Capture the cell that displays the provided text and extract its [x, y] central coordinate. 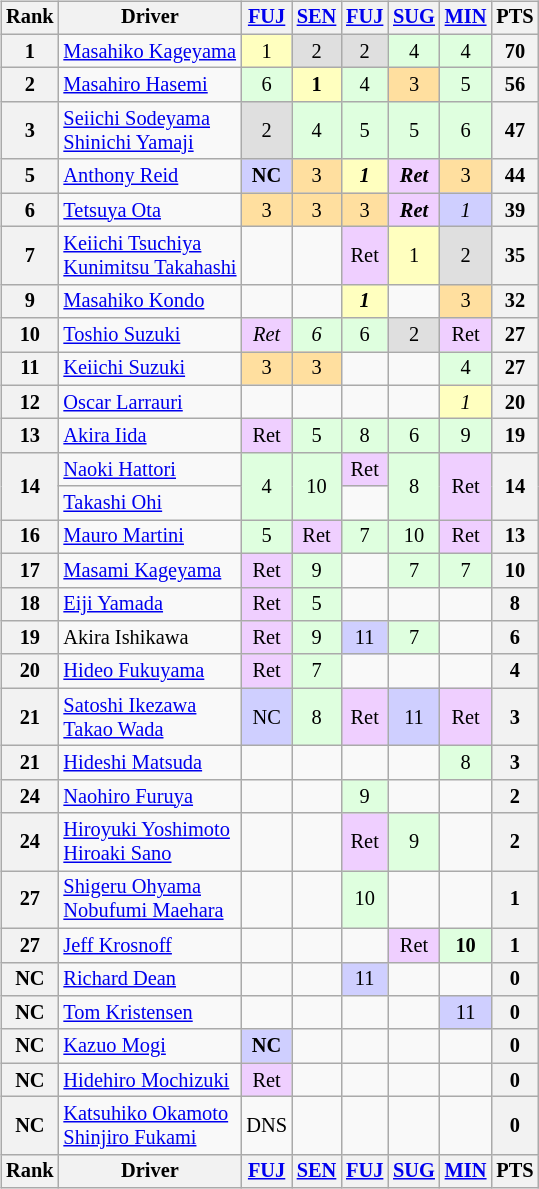
16 [30, 537]
12 [30, 402]
Satoshi Ikezawa Takao Wada [150, 717]
Hideo Fukuyama [150, 671]
Kazuo Mogi [150, 1046]
Hideshi Matsuda [150, 763]
Toshio Suzuki [150, 335]
Akira Ishikawa [150, 638]
Anthony Reid [150, 176]
39 [514, 210]
Oscar Larrauri [150, 402]
44 [514, 176]
Mauro Martini [150, 537]
Masahiko Kageyama [150, 51]
32 [514, 301]
Masahiko Kondo [150, 301]
Masami Kageyama [150, 570]
17 [30, 570]
Hidehiro Mochizuki [150, 1080]
Tetsuya Ota [150, 210]
Hiroyuki Yoshimoto Hiroaki Sano [150, 842]
Takashi Ohi [150, 503]
Naohiro Furuya [150, 796]
Tom Kristensen [150, 1013]
Shigeru Ohyama Nobufumi Maehara [150, 900]
Keiichi Suzuki [150, 369]
Akira Iida [150, 436]
Seiichi Sodeyama Shinichi Yamaji [150, 131]
Katsuhiko Okamoto Shinjiro Fukami [150, 1126]
Eiji Yamada [150, 604]
70 [514, 51]
47 [514, 131]
56 [514, 85]
Masahiro Hasemi [150, 85]
Keiichi Tsuchiya Kunimitsu Takahashi [150, 256]
18 [30, 604]
Richard Dean [150, 979]
35 [514, 256]
DNS [266, 1126]
Jeff Krosnoff [150, 945]
Naoki Hattori [150, 470]
